Pinpoint the cell where the given text exists, returning its (X, Y) midpoint coordinate. 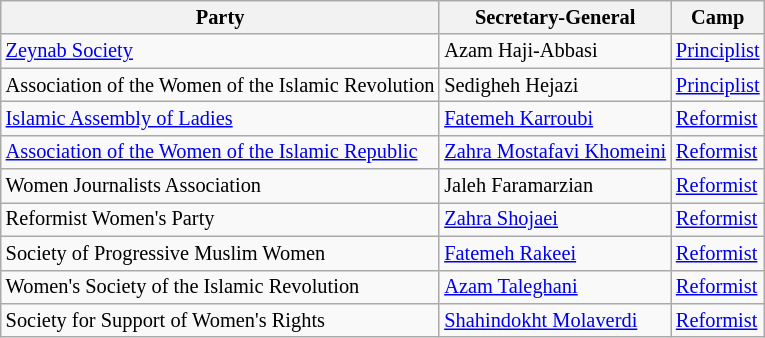
Camp (718, 17)
Shahindokht Molaverdi (555, 320)
Azam Haji-Abbasi (555, 51)
Secretary-General (555, 17)
Fatemeh Karroubi (555, 118)
Sedigheh Hejazi (555, 85)
Women Journalists Association (220, 186)
Association of the Women of the Islamic Republic (220, 152)
Islamic Assembly of Ladies (220, 118)
Zahra Mostafavi Khomeini (555, 152)
Zeynab Society (220, 51)
Zahra Shojaei (555, 219)
Jaleh Faramarzian (555, 186)
Party (220, 17)
Fatemeh Rakeei (555, 253)
Society of Progressive Muslim Women (220, 253)
Reformist Women's Party (220, 219)
Society for Support of Women's Rights (220, 320)
Association of the Women of the Islamic Revolution (220, 85)
Azam Taleghani (555, 287)
Women's Society of the Islamic Revolution (220, 287)
